For the text-containing cell, return its midpoint in (X, Y) coordinate format. 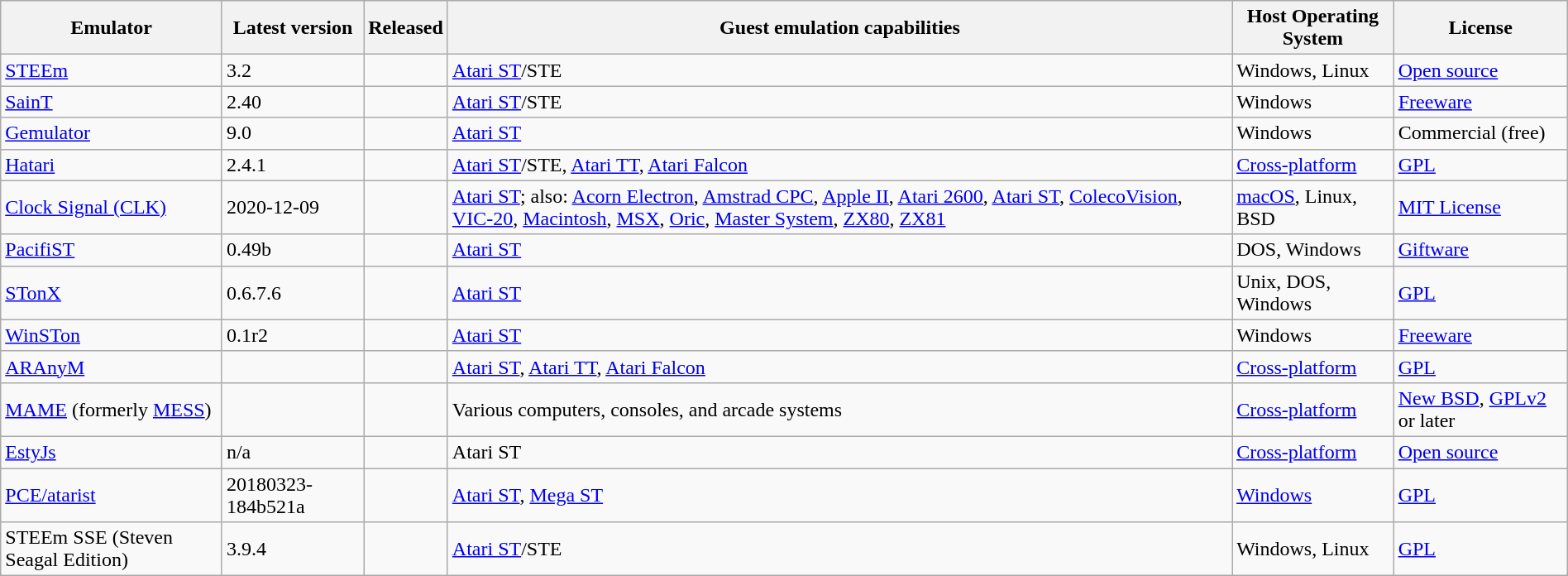
SainT (112, 102)
0.49b (293, 250)
EstyJs (112, 452)
Released (406, 28)
Atari ST/STE, Atari TT, Atari Falcon (839, 165)
macOS, Linux, BSD (1313, 207)
3.9.4 (293, 550)
STonX (112, 293)
MAME (formerly MESS) (112, 409)
DOS, Windows (1313, 250)
Guest emulation capabilities (839, 28)
PCE/atarist (112, 495)
License (1480, 28)
STEEm (112, 70)
0.1r2 (293, 335)
STEEm SSE (Steven Seagal Edition) (112, 550)
n/a (293, 452)
Atari ST, Atari TT, Atari Falcon (839, 367)
Atari ST; also: Acorn Electron, Amstrad CPC, Apple II, Atari 2600, Atari ST, ColecoVision, VIC-20, Macintosh, MSX, Oric, Master System, ZX80, ZX81 (839, 207)
Latest version (293, 28)
WinSTon (112, 335)
Commercial (free) (1480, 133)
Hatari (112, 165)
9.0 (293, 133)
2.40 (293, 102)
New BSD, GPLv2 or later (1480, 409)
Gemulator (112, 133)
PacifiST (112, 250)
20180323-184b521a (293, 495)
MIT License (1480, 207)
0.6.7.6 (293, 293)
Host Operating System (1313, 28)
Clock Signal (CLK) (112, 207)
2020-12-09 (293, 207)
Emulator (112, 28)
Various computers, consoles, and arcade systems (839, 409)
Atari ST, Mega ST (839, 495)
Unix, DOS, Windows (1313, 293)
3.2 (293, 70)
ARAnyM (112, 367)
2.4.1 (293, 165)
Giftware (1480, 250)
